Pinpoint the cell where the given text exists, returning its (x, y) midpoint coordinate. 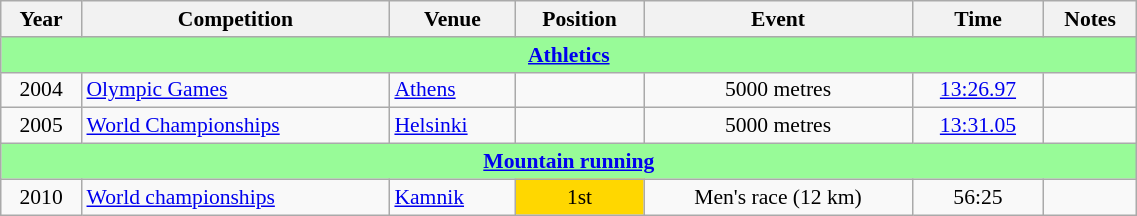
Notes (1090, 19)
Athletics (569, 55)
World Championships (235, 126)
World championships (235, 197)
Year (42, 19)
56:25 (978, 197)
Event (778, 19)
2005 (42, 126)
Competition (235, 19)
2004 (42, 90)
13:31.05 (978, 126)
Time (978, 19)
Position (580, 19)
2010 (42, 197)
13:26.97 (978, 90)
Helsinki (452, 126)
Athens (452, 90)
Venue (452, 19)
1st (580, 197)
Mountain running (569, 162)
Men's race (12 km) (778, 197)
Kamnik (452, 197)
Olympic Games (235, 90)
